Return [x, y] of the center of cell containing provided text 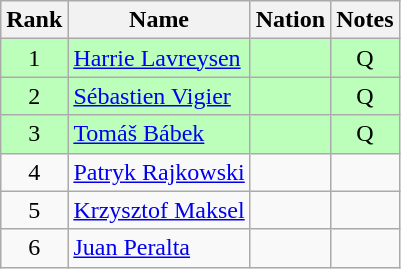
Juan Peralta [159, 248]
Krzysztof Maksel [159, 210]
2 [34, 96]
Name [159, 20]
Rank [34, 20]
5 [34, 210]
1 [34, 58]
3 [34, 134]
Sébastien Vigier [159, 96]
Harrie Lavreysen [159, 58]
Tomáš Bábek [159, 134]
6 [34, 248]
Patryk Rajkowski [159, 172]
Notes [365, 20]
4 [34, 172]
Nation [290, 20]
